Find where the given text appears and provide that cell's center as [X, Y] coordinate. 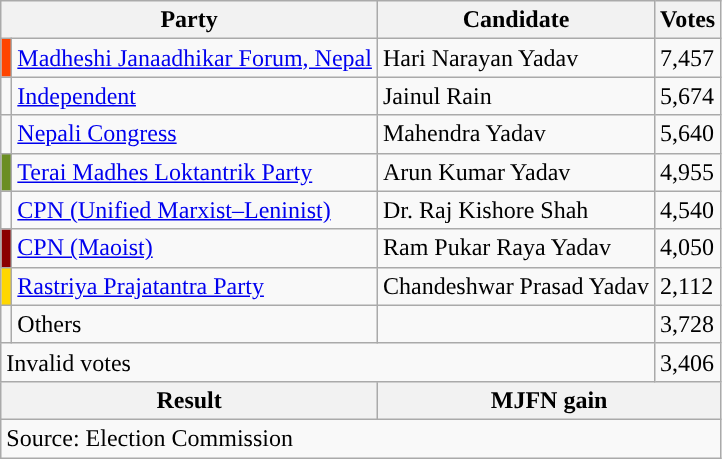
CPN (Maoist) [195, 248]
Independent [195, 96]
Arun Kumar Yadav [516, 172]
Result [190, 400]
Hari Narayan Yadav [516, 58]
Chandeshwar Prasad Yadav [516, 286]
Ram Pukar Raya Yadav [516, 248]
4,540 [687, 210]
Others [195, 324]
5,640 [687, 134]
Jainul Rain [516, 96]
5,674 [687, 96]
3,728 [687, 324]
Dr. Raj Kishore Shah [516, 210]
MJFN gain [548, 400]
Terai Madhes Loktantrik Party [195, 172]
Invalid votes [328, 362]
3,406 [687, 362]
Madheshi Janaadhikar Forum, Nepal [195, 58]
4,050 [687, 248]
Mahendra Yadav [516, 134]
4,955 [687, 172]
Party [190, 20]
CPN (Unified Marxist–Leninist) [195, 210]
Votes [687, 20]
Rastriya Prajatantra Party [195, 286]
2,112 [687, 286]
Nepali Congress [195, 134]
Candidate [516, 20]
7,457 [687, 58]
Source: Election Commission [361, 438]
